Locate the cell with the specified text and output its [x, y] center coordinate. 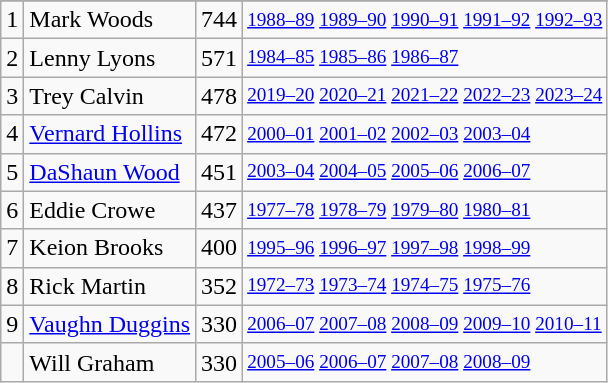
3 [12, 96]
Eddie Crowe [110, 210]
Will Graham [110, 362]
4 [12, 134]
1 [12, 20]
Mark Woods [110, 20]
7 [12, 248]
2003–04 2004–05 2005–06 2006–07 [425, 172]
472 [220, 134]
Lenny Lyons [110, 58]
2005–06 2006–07 2007–08 2008–09 [425, 362]
8 [12, 286]
571 [220, 58]
1995–96 1996–97 1997–98 1998–99 [425, 248]
DaShaun Wood [110, 172]
1972–73 1973–74 1974–75 1975–76 [425, 286]
6 [12, 210]
2006–07 2007–08 2008–09 2009–10 2010–11 [425, 324]
1988–89 1989–90 1990–91 1991–92 1992–93 [425, 20]
Trey Calvin [110, 96]
437 [220, 210]
1977–78 1978–79 1979–80 1980–81 [425, 210]
9 [12, 324]
Vaughn Duggins [110, 324]
2 [12, 58]
5 [12, 172]
2019–20 2020–21 2021–22 2022–23 2023–24 [425, 96]
Keion Brooks [110, 248]
744 [220, 20]
2000–01 2001–02 2002–03 2003–04 [425, 134]
478 [220, 96]
Rick Martin [110, 286]
352 [220, 286]
Vernard Hollins [110, 134]
400 [220, 248]
451 [220, 172]
1984–85 1985–86 1986–87 [425, 58]
